Search for the cell housing the specified text and yield its [X, Y] center coordinate. 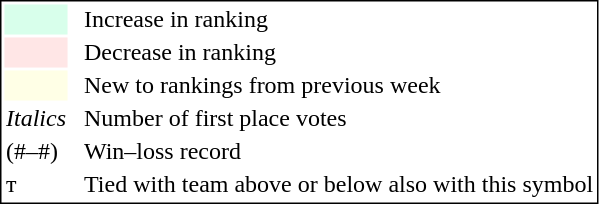
Decrease in ranking [338, 53]
Italics [36, 119]
New to rankings from previous week [338, 85]
Win–loss record [338, 151]
Number of first place votes [338, 119]
(#–#) [36, 151]
Increase in ranking [338, 19]
Tied with team above or below also with this symbol [338, 185]
т [36, 185]
